Capture the cell that displays the provided text and extract its [x, y] central coordinate. 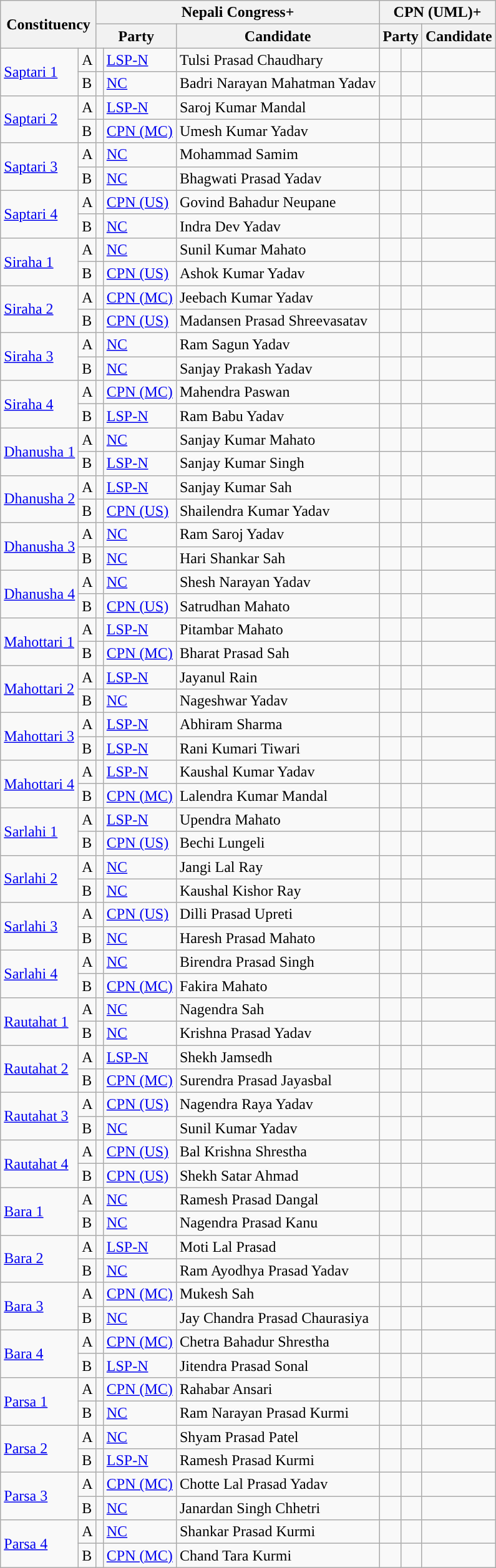
Bara 3 [40, 1306]
Rani Kumari Tiwari [278, 748]
Sanjay Prakash Yadav [278, 369]
Nagendra Prasad Kanu [278, 1223]
Sanjay Kumar Sah [278, 487]
Sunil Kumar Mahato [278, 249]
Govind Bahadur Neupane [278, 202]
Constituency [49, 24]
Jeebach Kumar Yadav [278, 298]
Krishna Prasad Yadav [278, 1033]
Ashok Kumar Yadav [278, 273]
Dhanusha 4 [40, 594]
Sanjay Kumar Mahato [278, 440]
Shesh Narayan Yadav [278, 582]
Umesh Kumar Yadav [278, 131]
Sanjay Kumar Singh [278, 463]
Mahottari 1 [40, 641]
Dilli Prasad Upreti [278, 914]
Bara 2 [40, 1259]
Mahottari 4 [40, 784]
Chotte Lal Prasad Yadav [278, 1484]
Dhanusha 2 [40, 499]
Saptari 2 [40, 119]
Kaushal Kumar Yadav [278, 772]
Ramesh Prasad Kurmi [278, 1461]
Birendra Prasad Singh [278, 962]
Satrudhan Mahato [278, 606]
Dhanusha 1 [40, 452]
Madansen Prasad Shreevasatav [278, 321]
Jangi Lal Ray [278, 867]
Parsa 4 [40, 1544]
Shyam Prasad Patel [278, 1436]
Jitendra Prasad Sonal [278, 1365]
Lalendra Kumar Mandal [278, 796]
Shailendra Kumar Yadav [278, 511]
Hari Shankar Sah [278, 558]
Mahottari 3 [40, 737]
Siraha 2 [40, 309]
Bara 1 [40, 1211]
Indra Dev Yadav [278, 226]
Pitambar Mahato [278, 629]
Siraha 4 [40, 404]
Jayanul Rain [278, 677]
Ramesh Prasad Dangal [278, 1199]
Sarlahi 3 [40, 926]
Chand Tara Kurmi [278, 1556]
Rautahat 1 [40, 1021]
Parsa 1 [40, 1401]
Badri Narayan Mahatman Yadav [278, 84]
Abhiram Sharma [278, 725]
Nageshwar Yadav [278, 701]
Shekh Jamsedh [278, 1057]
CPN (UML)+ [437, 12]
Ram Narayan Prasad Kurmi [278, 1413]
Ram Sagun Yadav [278, 345]
Saptari 1 [40, 72]
Saroj Kumar Mandal [278, 107]
Moti Lal Prasad [278, 1247]
Haresh Prasad Mahato [278, 938]
Bharat Prasad Sah [278, 653]
Fakira Mahato [278, 985]
Shekh Satar Ahmad [278, 1176]
Sunil Kumar Yadav [278, 1128]
Bal Krishna Shrestha [278, 1152]
Saptari 4 [40, 214]
Mahendra Paswan [278, 392]
Ram Ayodhya Prasad Yadav [278, 1270]
Chetra Bahadur Shrestha [278, 1342]
Mukesh Sah [278, 1294]
Rautahat 4 [40, 1164]
Sarlahi 1 [40, 831]
Rautahat 2 [40, 1069]
Nagendra Raya Yadav [278, 1105]
Dhanusha 3 [40, 546]
Bechi Lungeli [278, 843]
Parsa 3 [40, 1496]
Siraha 3 [40, 357]
Mahottari 2 [40, 689]
Jay Chandra Prasad Chaurasiya [278, 1318]
Kaushal Kishor Ray [278, 891]
Ram Babu Yadav [278, 416]
Rautahat 3 [40, 1116]
Shankar Prasad Kurmi [278, 1532]
Mohammad Samim [278, 155]
Surendra Prasad Jayasbal [278, 1081]
Upendra Mahato [278, 820]
Rahabar Ansari [278, 1389]
Janardan Singh Chhetri [278, 1508]
Bara 4 [40, 1353]
Nagendra Sah [278, 1009]
Tulsi Prasad Chaudhary [278, 60]
Siraha 1 [40, 261]
Bhagwati Prasad Yadav [278, 178]
Sarlahi 4 [40, 974]
Sarlahi 2 [40, 879]
Parsa 2 [40, 1448]
Nepali Congress+ [238, 12]
Saptari 3 [40, 167]
Ram Saroj Yadav [278, 535]
